Identify which cell holds the provided text, then report its (X, Y) central coordinate. 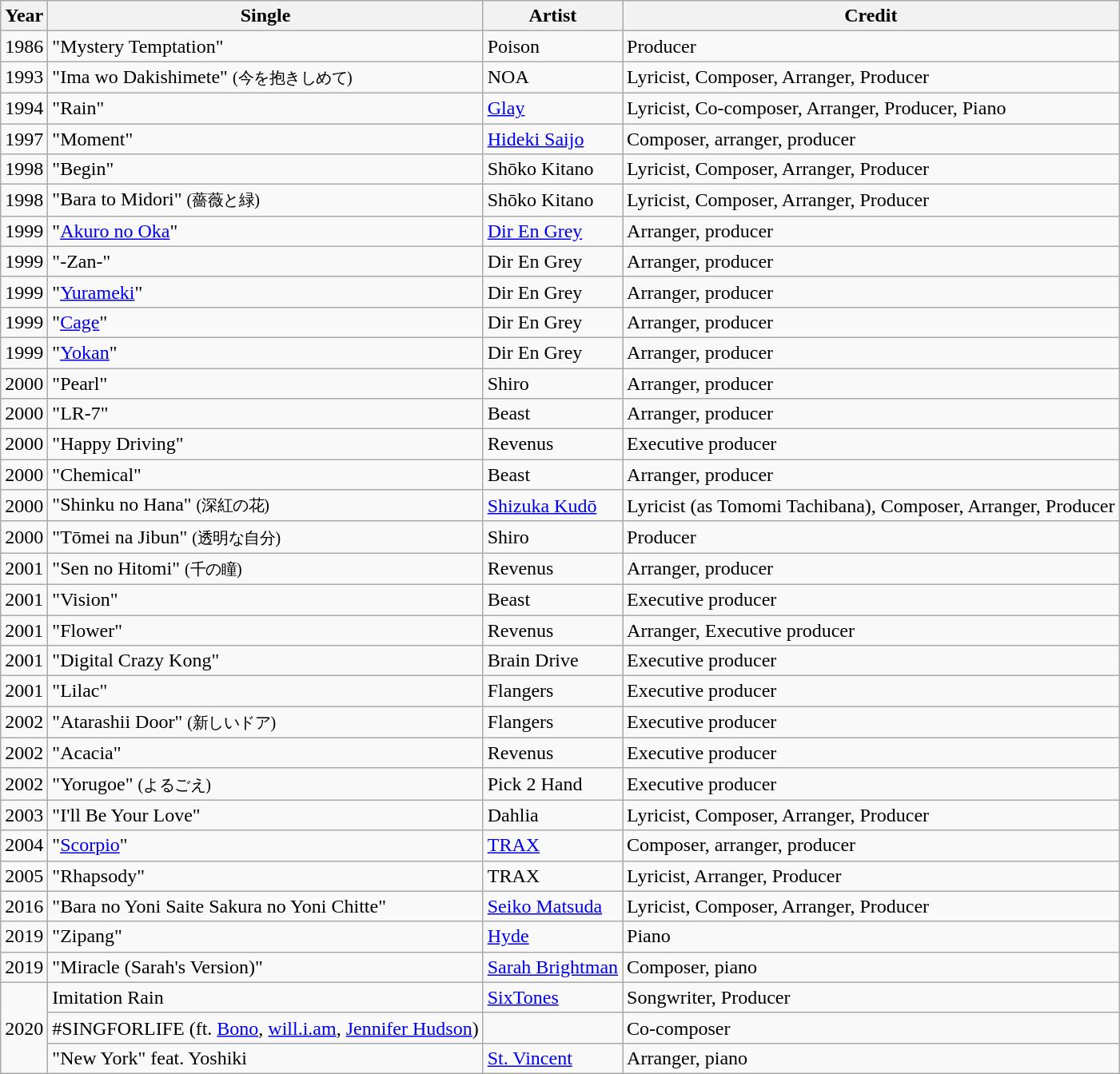
"Chemical" (265, 475)
"Flower" (265, 630)
"Scorpio" (265, 845)
Year (24, 16)
1994 (24, 108)
#SINGFORLIFE (ft. Bono, will.i.am, Jennifer Hudson) (265, 1028)
2004 (24, 845)
2003 (24, 815)
Lyricist (as Tomomi Tachibana), Composer, Arranger, Producer (871, 506)
Hideki Saijo (552, 138)
Poison (552, 46)
"Happy Driving" (265, 444)
"Rhapsody" (265, 876)
Lyricist, Arranger, Producer (871, 876)
2020 (24, 1028)
Brain Drive (552, 661)
St. Vincent (552, 1058)
NOA (552, 78)
Imitation Rain (265, 997)
"Vision" (265, 599)
"Begin" (265, 169)
"Tōmei na Jibun" (透明な自分) (265, 537)
"Zipang" (265, 937)
"Ima wo Dakishimete" (今を抱きしめて) (265, 78)
"Yorugoe" (よるごえ) (265, 784)
1986 (24, 46)
"LR-7" (265, 414)
"Yokan" (265, 352)
Lyricist, Co-composer, Arranger, Producer, Piano (871, 108)
"Shinku no Hana" (深紅の花) (265, 506)
Songwriter, Producer (871, 997)
"Pearl" (265, 383)
"Rain" (265, 108)
2016 (24, 906)
1997 (24, 138)
"Atarashii Door" (新しいドア) (265, 722)
Sarah Brightman (552, 967)
Hyde (552, 937)
"I'll Be Your Love" (265, 815)
Seiko Matsuda (552, 906)
"-Zan-" (265, 261)
"Sen no Hitomi" (千の瞳) (265, 569)
"Akuro no Oka" (265, 231)
"Miracle (Sarah's Version)" (265, 967)
"Moment" (265, 138)
"Mystery Temptation" (265, 46)
"Lilac" (265, 691)
Arranger, Executive producer (871, 630)
SixTones (552, 997)
"Bara to Midori" (薔薇と緑) (265, 201)
"Cage" (265, 322)
Glay (552, 108)
2005 (24, 876)
Piano (871, 937)
Credit (871, 16)
Shizuka Kudō (552, 506)
"New York" feat. Yoshiki (265, 1058)
"Digital Crazy Kong" (265, 661)
"Yurameki" (265, 292)
Arranger, piano (871, 1058)
Single (265, 16)
"Acacia" (265, 753)
Pick 2 Hand (552, 784)
Dahlia (552, 815)
Artist (552, 16)
"Bara no Yoni Saite Sakura no Yoni Chitte" (265, 906)
1993 (24, 78)
Composer, piano (871, 967)
Co-composer (871, 1028)
